Provide the [X, Y] coordinate of the cell's center where the given text is located.  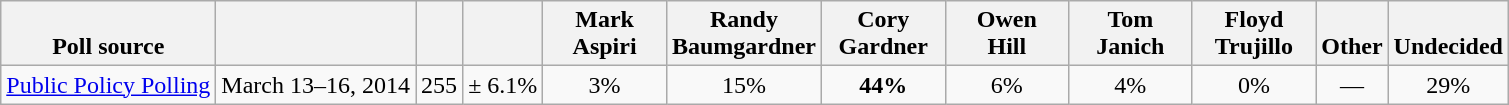
March 13–16, 2014 [316, 85]
MarkAspiri [605, 34]
3% [605, 85]
29% [1448, 85]
Public Policy Polling [108, 85]
Undecided [1448, 34]
15% [744, 85]
4% [1131, 85]
CoryGardner [883, 34]
± 6.1% [503, 85]
Other [1352, 34]
255 [440, 85]
44% [883, 85]
Poll source [108, 34]
FloydTrujillo [1254, 34]
TomJanich [1131, 34]
OwenHill [1007, 34]
— [1352, 85]
0% [1254, 85]
RandyBaumgardner [744, 34]
6% [1007, 85]
